Return (X, Y) of the center of cell containing provided text 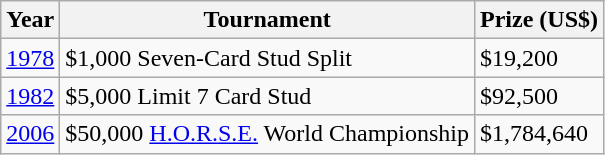
$1,000 Seven-Card Stud Split (268, 58)
Tournament (268, 20)
$5,000 Limit 7 Card Stud (268, 96)
$19,200 (540, 58)
1982 (30, 96)
$1,784,640 (540, 134)
$50,000 H.O.R.S.E. World Championship (268, 134)
2006 (30, 134)
1978 (30, 58)
Year (30, 20)
$92,500 (540, 96)
Prize (US$) (540, 20)
